From the cell containing the given text, extract its center point as (X, Y) coordinate. 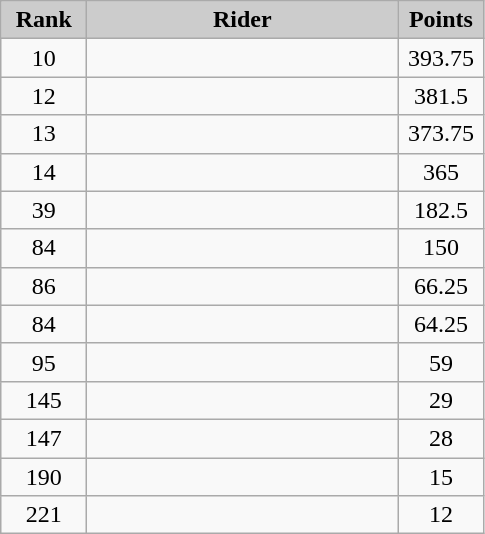
15 (441, 477)
86 (44, 286)
365 (441, 172)
29 (441, 400)
147 (44, 438)
59 (441, 362)
28 (441, 438)
14 (44, 172)
221 (44, 515)
Rank (44, 20)
13 (44, 134)
10 (44, 58)
150 (441, 248)
373.75 (441, 134)
Points (441, 20)
381.5 (441, 96)
66.25 (441, 286)
182.5 (441, 210)
190 (44, 477)
95 (44, 362)
39 (44, 210)
145 (44, 400)
Rider (242, 20)
393.75 (441, 58)
64.25 (441, 324)
